Detect which cell encompasses the target text, then output its (x, y) center coordinate. 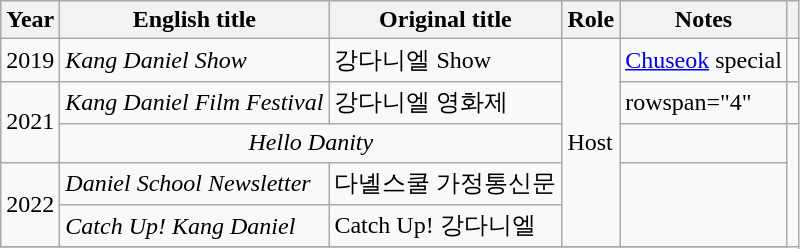
다녤스쿨 가정통신문 (446, 184)
Chuseok special (704, 60)
Catch Up! 강다니엘 (446, 226)
Original title (446, 20)
Notes (704, 20)
2019 (30, 60)
2021 (30, 122)
Role (591, 20)
Year (30, 20)
Catch Up! Kang Daniel (194, 226)
rowspan="4" (704, 102)
2022 (30, 204)
Kang Daniel Film Festival (194, 102)
Daniel School Newsletter (194, 184)
Host (591, 143)
English title (194, 20)
강다니엘 영화제 (446, 102)
강다니엘 Show (446, 60)
Kang Daniel Show (194, 60)
Hello Danity (311, 143)
